Scan for the cell matching the given text and deliver its (x, y) coordinate at center. 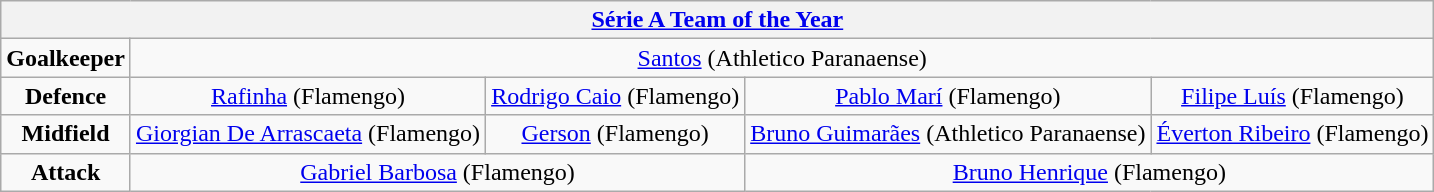
Rafinha (Flamengo) (308, 96)
Gabriel Barbosa (Flamengo) (437, 172)
Gerson (Flamengo) (616, 134)
Midfield (66, 134)
Série A Team of the Year (718, 20)
Giorgian De Arrascaeta (Flamengo) (308, 134)
Defence (66, 96)
Goalkeeper (66, 58)
Santos (Athletico Paranaense) (782, 58)
Bruno Guimarães (Athletico Paranaense) (948, 134)
Rodrigo Caio (Flamengo) (616, 96)
Pablo Marí (Flamengo) (948, 96)
Filipe Luís (Flamengo) (1292, 96)
Bruno Henrique (Flamengo) (1090, 172)
Éverton Ribeiro (Flamengo) (1292, 134)
Attack (66, 172)
